Search for the cell housing the specified text and yield its [x, y] center coordinate. 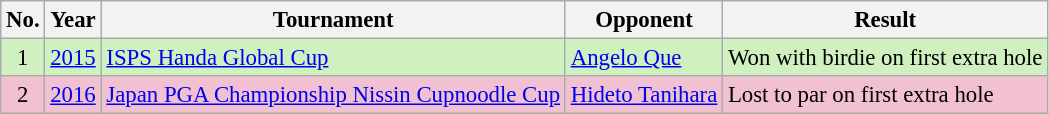
Japan PGA Championship Nissin Cupnoodle Cup [333, 95]
Result [886, 20]
1 [23, 58]
Year [73, 20]
2 [23, 95]
Lost to par on first extra hole [886, 95]
Opponent [644, 20]
Hideto Tanihara [644, 95]
ISPS Handa Global Cup [333, 58]
2015 [73, 58]
Won with birdie on first extra hole [886, 58]
2016 [73, 95]
Angelo Que [644, 58]
Tournament [333, 20]
No. [23, 20]
